Return [X, Y] of the center of cell containing provided text 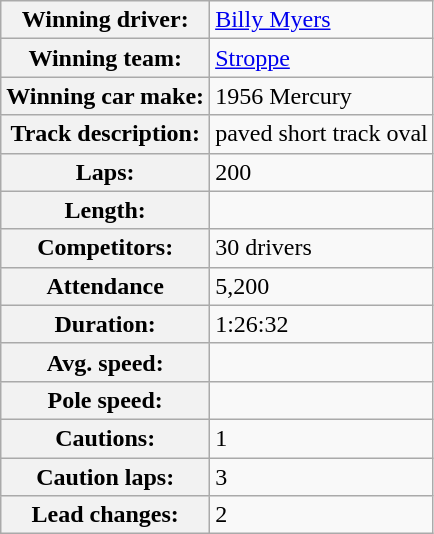
Pole speed: [106, 400]
Stroppe [322, 58]
1956 Mercury [322, 96]
3 [322, 477]
Lead changes: [106, 515]
Track description: [106, 134]
Duration: [106, 324]
Winning driver: [106, 20]
Winning team: [106, 58]
1:26:32 [322, 324]
Winning car make: [106, 96]
Billy Myers [322, 20]
1 [322, 438]
Cautions: [106, 438]
paved short track oval [322, 134]
2 [322, 515]
Length: [106, 210]
Attendance [106, 286]
Caution laps: [106, 477]
30 drivers [322, 248]
5,200 [322, 286]
200 [322, 172]
Laps: [106, 172]
Avg. speed: [106, 362]
Competitors: [106, 248]
